Locate the cell with the specified text and output its (x, y) center coordinate. 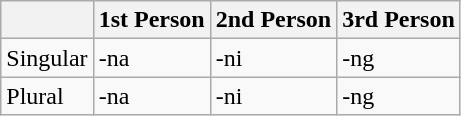
Singular (47, 58)
Plural (47, 96)
2nd Person (273, 20)
1st Person (152, 20)
3rd Person (399, 20)
